Determine the (x, y) coordinate at the center of the cell enclosing the given text.  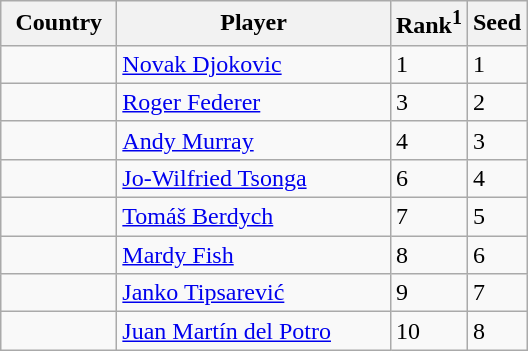
Novak Djokovic (254, 64)
Seed (496, 24)
10 (428, 331)
Country (59, 24)
Andy Murray (254, 140)
Juan Martín del Potro (254, 331)
Roger Federer (254, 102)
5 (496, 217)
Player (254, 24)
Tomáš Berdych (254, 217)
9 (428, 293)
Rank1 (428, 24)
Janko Tipsarević (254, 293)
2 (496, 102)
Mardy Fish (254, 255)
Jo-Wilfried Tsonga (254, 178)
